Provide the [x, y] coordinate of the cell's center where the given text is located.  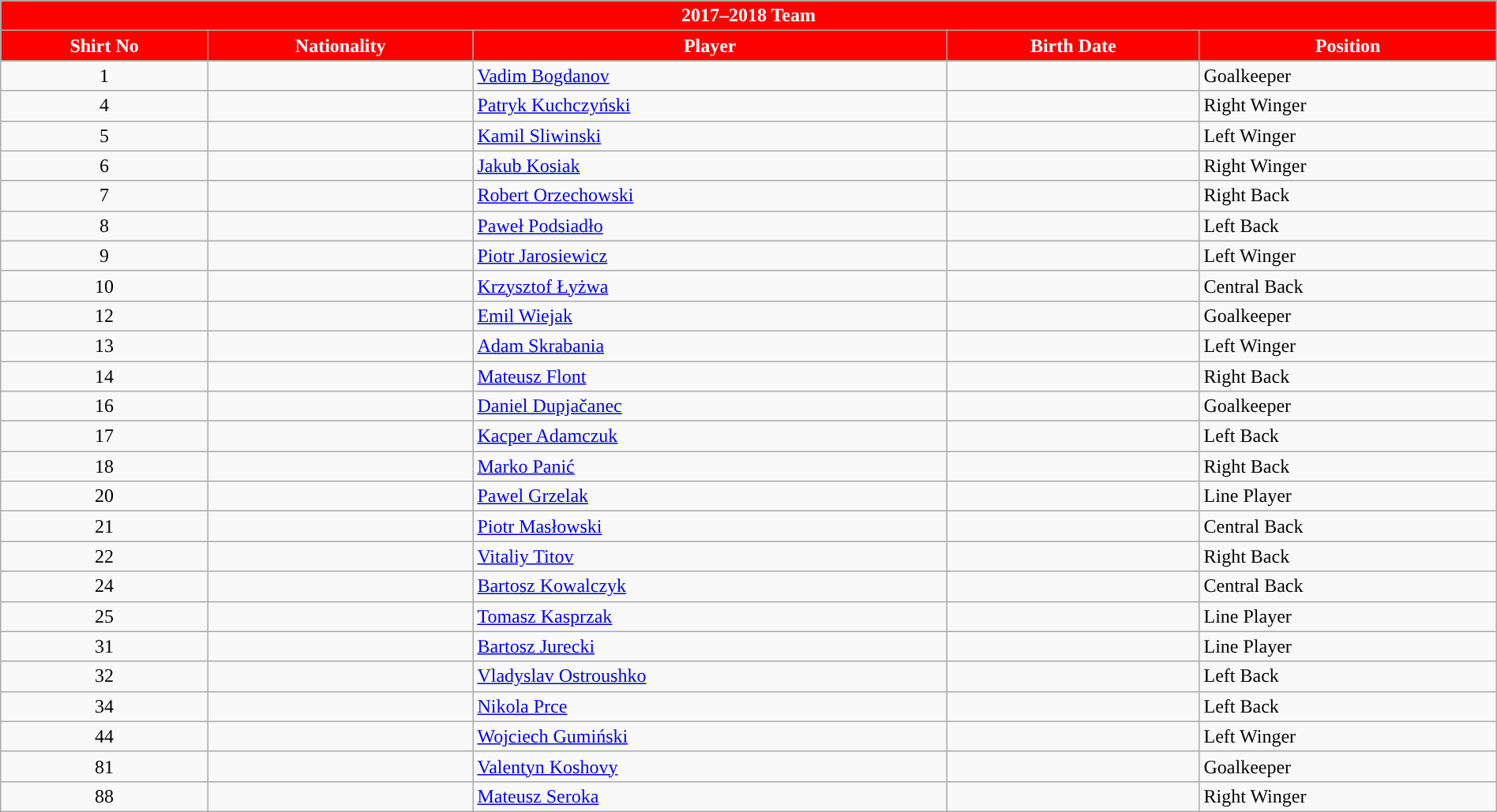
Valentyn Koshovy [711, 766]
10 [104, 286]
22 [104, 556]
Patryk Kuchczyński [711, 106]
Mateusz Seroka [711, 796]
Player [711, 46]
8 [104, 226]
21 [104, 526]
Kamil Sliwinski [711, 136]
2017–2018 Team [748, 16]
Jakub Kosiak [711, 166]
Tomasz Kasprzak [711, 616]
32 [104, 676]
Bartosz Kowalczyk [711, 586]
Nationality [340, 46]
81 [104, 766]
18 [104, 466]
Mateusz Flont [711, 376]
Nikola Prce [711, 706]
Daniel Dupjačanec [711, 406]
20 [104, 496]
1 [104, 76]
6 [104, 166]
Pawel Grzelak [711, 496]
9 [104, 256]
Bartosz Jurecki [711, 646]
16 [104, 406]
17 [104, 436]
12 [104, 316]
Krzysztof Łyżwa [711, 286]
Birth Date [1072, 46]
4 [104, 106]
44 [104, 736]
25 [104, 616]
Marko Panić [711, 466]
14 [104, 376]
Wojciech Gumiński [711, 736]
24 [104, 586]
13 [104, 346]
Piotr Masłowski [711, 526]
Vladyslav Ostroushko [711, 676]
Robert Orzechowski [711, 196]
31 [104, 646]
Vitaliy Titov [711, 556]
88 [104, 796]
7 [104, 196]
Shirt No [104, 46]
Position [1348, 46]
5 [104, 136]
Emil Wiejak [711, 316]
Adam Skrabania [711, 346]
Paweł Podsiadło [711, 226]
Kacper Adamczuk [711, 436]
Piotr Jarosiewicz [711, 256]
34 [104, 706]
Vadim Bogdanov [711, 76]
